Extract the [X, Y] coordinate from the center of the cell holding the provided text.  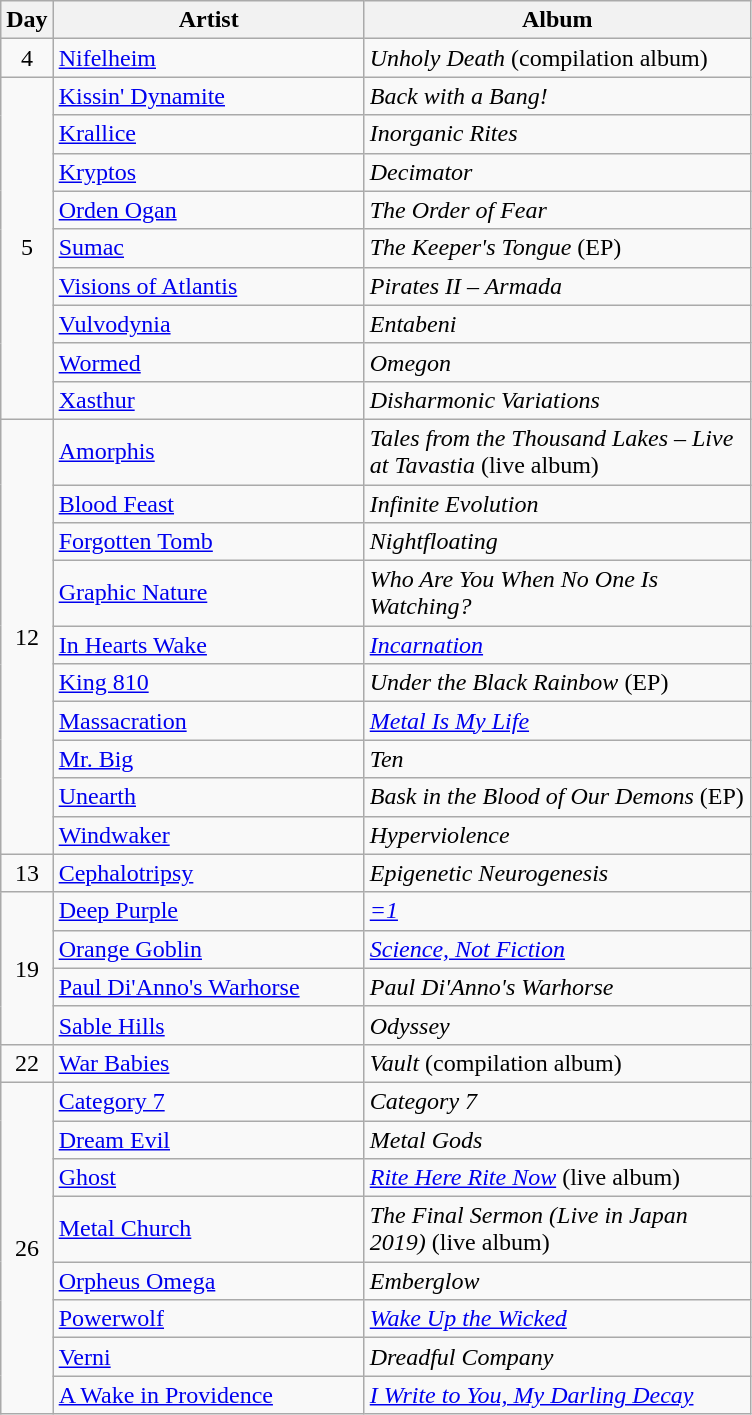
Vault (compilation album) [557, 1063]
War Babies [208, 1063]
Visions of Atlantis [208, 286]
The Final Sermon (Live in Japan 2019) (live album) [557, 1230]
King 810 [208, 683]
Dreadful Company [557, 1357]
Bask in the Blood of Our Demons (EP) [557, 797]
Ten [557, 759]
Hyperviolence [557, 835]
19 [27, 968]
I Write to You, My Darling Decay [557, 1395]
Back with a Bang! [557, 96]
Entabeni [557, 324]
Emberglow [557, 1281]
26 [27, 1248]
Massacration [208, 721]
Unholy Death (compilation album) [557, 58]
5 [27, 248]
12 [27, 636]
Nightfloating [557, 542]
Metal Is My Life [557, 721]
Infinite Evolution [557, 503]
Incarnation [557, 645]
Day [27, 20]
Pirates II – Armada [557, 286]
=1 [557, 911]
13 [27, 873]
Verni [208, 1357]
Omegon [557, 362]
Vulvodynia [208, 324]
Deep Purple [208, 911]
4 [27, 58]
The Keeper's Tongue (EP) [557, 248]
Powerwolf [208, 1319]
Metal Gods [557, 1139]
Dream Evil [208, 1139]
Cephalotripsy [208, 873]
Album [557, 20]
In Hearts Wake [208, 645]
Under the Black Rainbow (EP) [557, 683]
Kryptos [208, 172]
Graphic Nature [208, 594]
Wake Up the Wicked [557, 1319]
Xasthur [208, 400]
Amorphis [208, 452]
Sable Hills [208, 1025]
Wormed [208, 362]
Mr. Big [208, 759]
The Order of Fear [557, 210]
Orange Goblin [208, 949]
Windwaker [208, 835]
Decimator [557, 172]
Forgotten Tomb [208, 542]
Odyssey [557, 1025]
Metal Church [208, 1230]
Who Are You When No One Is Watching? [557, 594]
Krallice [208, 134]
Orden Ogan [208, 210]
Rite Here Rite Now (live album) [557, 1178]
A Wake in Providence [208, 1395]
Disharmonic Variations [557, 400]
Tales from the Thousand Lakes – Live at Tavastia (live album) [557, 452]
Epigenetic Neurogenesis [557, 873]
Orpheus Omega [208, 1281]
Blood Feast [208, 503]
Science, Not Fiction [557, 949]
22 [27, 1063]
Unearth [208, 797]
Nifelheim [208, 58]
Artist [208, 20]
Kissin' Dynamite [208, 96]
Inorganic Rites [557, 134]
Sumac [208, 248]
Ghost [208, 1178]
